Find where the given text appears and provide that cell's center as (X, Y) coordinate. 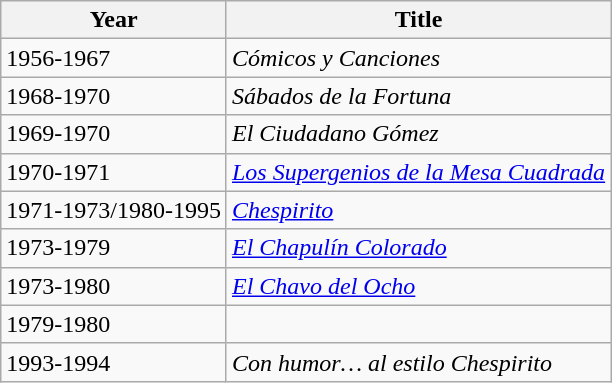
1979-1980 (114, 324)
Chespirito (418, 210)
1956-1967 (114, 58)
1970-1971 (114, 172)
El Chapulín Colorado (418, 248)
1969-1970 (114, 134)
1993-1994 (114, 362)
El Chavo del Ocho (418, 286)
Sábados de la Fortuna (418, 96)
Title (418, 20)
Cómicos y Canciones (418, 58)
1968-1970 (114, 96)
1971-1973/1980-1995 (114, 210)
Los Supergenios de la Mesa Cuadrada (418, 172)
El Ciudadano Gómez (418, 134)
1973-1980 (114, 286)
Con humor… al estilo Chespirito (418, 362)
1973-1979 (114, 248)
Year (114, 20)
